Determine the (x, y) coordinate at the center of the cell enclosing the given text.  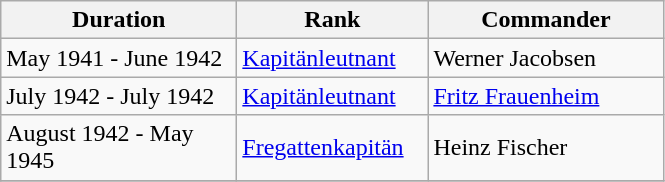
Heinz Fischer (546, 148)
July 1942 - July 1942 (119, 96)
August 1942 - May 1945 (119, 148)
Werner Jacobsen (546, 58)
Fritz Frauenheim (546, 96)
Duration (119, 20)
Commander (546, 20)
Rank (332, 20)
Fregattenkapitän (332, 148)
May 1941 - June 1942 (119, 58)
